Provide the [X, Y] coordinate of the cell's center where the given text is located.  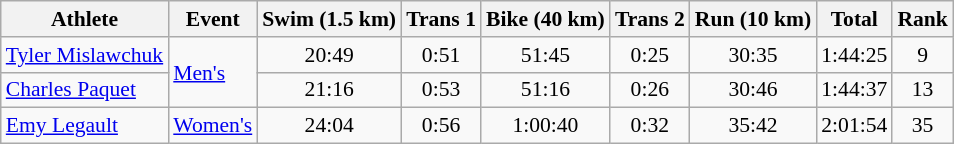
0:56 [441, 126]
2:01:54 [854, 126]
21:16 [329, 90]
51:16 [546, 90]
35:42 [753, 126]
9 [922, 55]
0:51 [441, 55]
35 [922, 126]
30:46 [753, 90]
Charles Paquet [84, 90]
0:32 [650, 126]
Trans 2 [650, 19]
1:00:40 [546, 126]
Trans 1 [441, 19]
13 [922, 90]
Run (10 km) [753, 19]
51:45 [546, 55]
24:04 [329, 126]
Women's [212, 126]
Men's [212, 72]
Total [854, 19]
0:53 [441, 90]
Emy Legault [84, 126]
Bike (40 km) [546, 19]
1:44:25 [854, 55]
0:26 [650, 90]
Tyler Mislawchuk [84, 55]
Swim (1.5 km) [329, 19]
20:49 [329, 55]
0:25 [650, 55]
Athlete [84, 19]
1:44:37 [854, 90]
Rank [922, 19]
Event [212, 19]
30:35 [753, 55]
